Scan for the cell matching the given text and deliver its (x, y) coordinate at center. 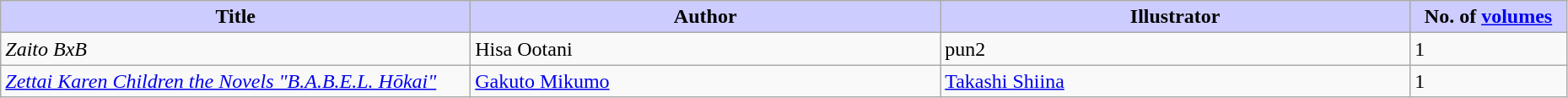
pun2 (1176, 49)
Gakuto Mikumo (705, 81)
Illustrator (1176, 17)
Zettai Karen Children the Novels "B.A.B.E.L. Hōkai" (236, 81)
Hisa Ootani (705, 49)
No. of volumes (1489, 17)
Zaito BxB (236, 49)
Takashi Shiina (1176, 81)
Title (236, 17)
Author (705, 17)
